Capture the cell that displays the provided text and extract its [X, Y] central coordinate. 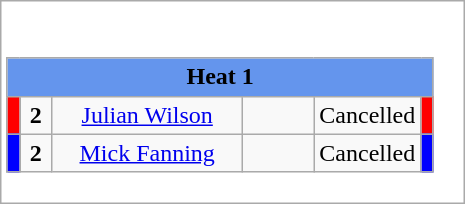
Heat 1 2 Julian Wilson Cancelled 2 Mick Fanning Cancelled [232, 102]
Mick Fanning [148, 153]
Heat 1 [220, 77]
Julian Wilson [148, 115]
